Provide the (X, Y) coordinate of the cell's center where the given text is located.  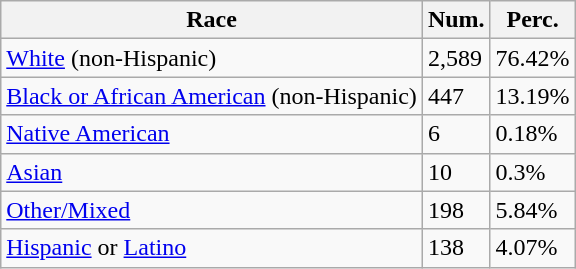
Num. (456, 20)
2,589 (456, 58)
Black or African American (non-Hispanic) (212, 96)
198 (456, 210)
Asian (212, 172)
76.42% (532, 58)
Hispanic or Latino (212, 248)
Perc. (532, 20)
6 (456, 134)
10 (456, 172)
Other/Mixed (212, 210)
13.19% (532, 96)
5.84% (532, 210)
0.3% (532, 172)
Native American (212, 134)
0.18% (532, 134)
Race (212, 20)
138 (456, 248)
4.07% (532, 248)
447 (456, 96)
White (non-Hispanic) (212, 58)
